Search for the cell housing the specified text and yield its [X, Y] center coordinate. 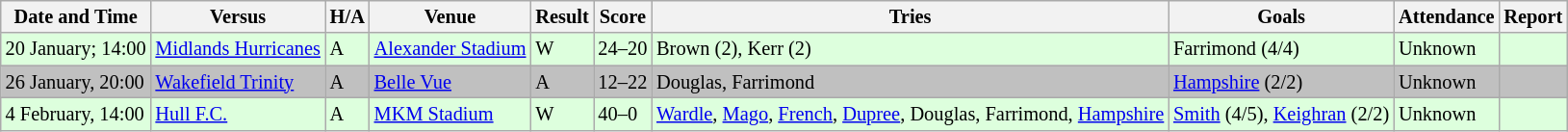
Report [1532, 16]
MKM Stadium [450, 114]
Hull F.C. [239, 114]
40–0 [624, 114]
Venue [450, 16]
26 January, 20:00 [76, 82]
Date and Time [76, 16]
Farrimond (4/4) [1281, 49]
4 February, 14:00 [76, 114]
Score [624, 16]
20 January; 14:00 [76, 49]
Midlands Hurricanes [239, 49]
H/A [347, 16]
Tries [911, 16]
Alexander Stadium [450, 49]
Hampshire (2/2) [1281, 82]
12–22 [624, 82]
Versus [239, 16]
Result [562, 16]
Smith (4/5), Keighran (2/2) [1281, 114]
Wakefield Trinity [239, 82]
24–20 [624, 49]
Wardle, Mago, French, Dupree, Douglas, Farrimond, Hampshire [911, 114]
Attendance [1446, 16]
Brown (2), Kerr (2) [911, 49]
Belle Vue [450, 82]
Douglas, Farrimond [911, 82]
Goals [1281, 16]
